Determine the (X, Y) coordinate at the center of the cell enclosing the given text.  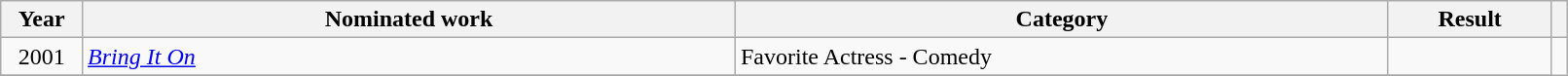
2001 (42, 57)
Bring It On (409, 57)
Result (1470, 19)
Year (42, 19)
Nominated work (409, 19)
Category (1061, 19)
Favorite Actress - Comedy (1061, 57)
